Extract the (X, Y) coordinate from the center of the cell holding the provided text.  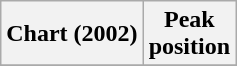
Peakposition (189, 34)
Chart (2002) (72, 34)
